Determine the (X, Y) coordinate at the center of the cell enclosing the given text.  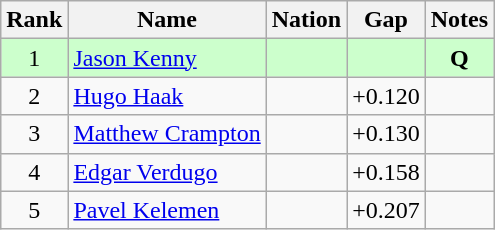
Name (167, 20)
Hugo Haak (167, 96)
5 (34, 210)
3 (34, 134)
Pavel Kelemen (167, 210)
Nation (306, 20)
+0.120 (386, 96)
Gap (386, 20)
2 (34, 96)
1 (34, 58)
+0.130 (386, 134)
Rank (34, 20)
Matthew Crampton (167, 134)
Q (459, 58)
+0.158 (386, 172)
4 (34, 172)
Edgar Verdugo (167, 172)
+0.207 (386, 210)
Notes (459, 20)
Jason Kenny (167, 58)
